For the text-containing cell, return its midpoint in (X, Y) coordinate format. 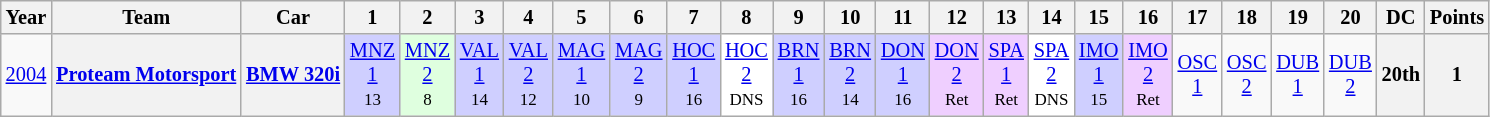
6 (638, 17)
Team (146, 17)
3 (480, 17)
SPA2DNS (1052, 75)
Car (293, 17)
20th (1401, 75)
15 (1098, 17)
4 (528, 17)
HOC2DNS (746, 75)
DON116 (903, 75)
18 (1246, 17)
MNZ28 (428, 75)
2 (428, 17)
DUB1 (1298, 75)
14 (1052, 17)
MAG29 (638, 75)
BMW 320i (293, 75)
17 (1198, 17)
13 (1006, 17)
DUB2 (1350, 75)
Points (1457, 17)
8 (746, 17)
Year (26, 17)
MAG110 (582, 75)
VAL114 (480, 75)
20 (1350, 17)
2004 (26, 75)
12 (957, 17)
BRN214 (850, 75)
5 (582, 17)
OSC1 (1198, 75)
DC (1401, 17)
MNZ113 (372, 75)
IMO115 (1098, 75)
SPA1Ret (1006, 75)
16 (1148, 17)
BRN116 (799, 75)
11 (903, 17)
Proteam Motorsport (146, 75)
19 (1298, 17)
VAL212 (528, 75)
DON2Ret (957, 75)
IMO2Ret (1148, 75)
10 (850, 17)
OSC2 (1246, 75)
9 (799, 17)
HOC116 (694, 75)
7 (694, 17)
